Output the (x, y) coordinate of the center of the cell containing the given text.  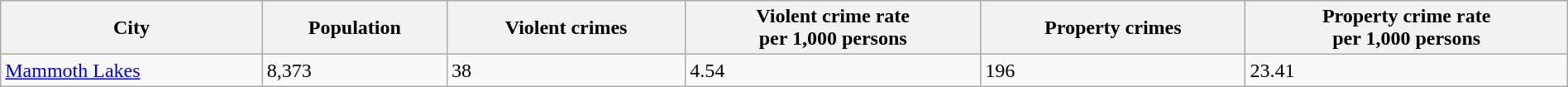
4.54 (834, 70)
Property crimes (1113, 28)
Violent crime rateper 1,000 persons (834, 28)
Population (354, 28)
23.41 (1406, 70)
City (131, 28)
Violent crimes (566, 28)
196 (1113, 70)
Property crime rateper 1,000 persons (1406, 28)
8,373 (354, 70)
Mammoth Lakes (131, 70)
38 (566, 70)
